Capture the cell that displays the provided text and extract its [x, y] central coordinate. 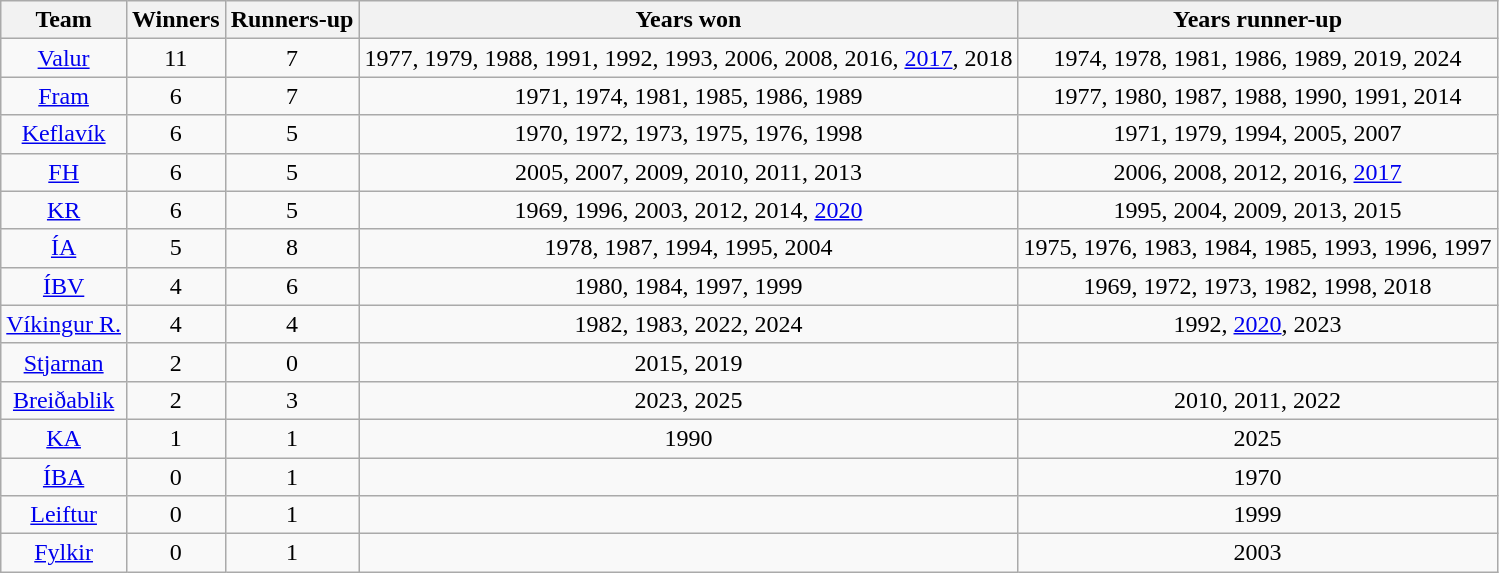
1970, 1972, 1973, 1975, 1976, 1998 [688, 134]
ÍA [64, 248]
FH [64, 172]
8 [292, 248]
Keflavík [64, 134]
Breiðablik [64, 400]
ÍBA [64, 477]
1975, 1976, 1983, 1984, 1985, 1993, 1996, 1997 [1258, 248]
Years won [688, 20]
Fram [64, 96]
1995, 2004, 2009, 2013, 2015 [1258, 210]
ÍBV [64, 286]
2010, 2011, 2022 [1258, 400]
Runners-up [292, 20]
2005, 2007, 2009, 2010, 2011, 2013 [688, 172]
KA [64, 438]
Years runner-up [1258, 20]
1969, 1996, 2003, 2012, 2014, 2020 [688, 210]
11 [176, 58]
1990 [688, 438]
1980, 1984, 1997, 1999 [688, 286]
1978, 1987, 1994, 1995, 2004 [688, 248]
1971, 1974, 1981, 1985, 1986, 1989 [688, 96]
1969, 1972, 1973, 1982, 1998, 2018 [1258, 286]
1999 [1258, 515]
Winners [176, 20]
1970 [1258, 477]
2006, 2008, 2012, 2016, 2017 [1258, 172]
1974, 1978, 1981, 1986, 1989, 2019, 2024 [1258, 58]
1971, 1979, 1994, 2005, 2007 [1258, 134]
1982, 1983, 2022, 2024 [688, 324]
1992, 2020, 2023 [1258, 324]
Team [64, 20]
2015, 2019 [688, 362]
Valur [64, 58]
Leiftur [64, 515]
2023, 2025 [688, 400]
Fylkir [64, 553]
1977, 1979, 1988, 1991, 1992, 1993, 2006, 2008, 2016, 2017, 2018 [688, 58]
2025 [1258, 438]
Stjarnan [64, 362]
Víkingur R. [64, 324]
KR [64, 210]
2003 [1258, 553]
1977, 1980, 1987, 1988, 1990, 1991, 2014 [1258, 96]
3 [292, 400]
